Scan for the cell matching the given text and deliver its [X, Y] coordinate at center. 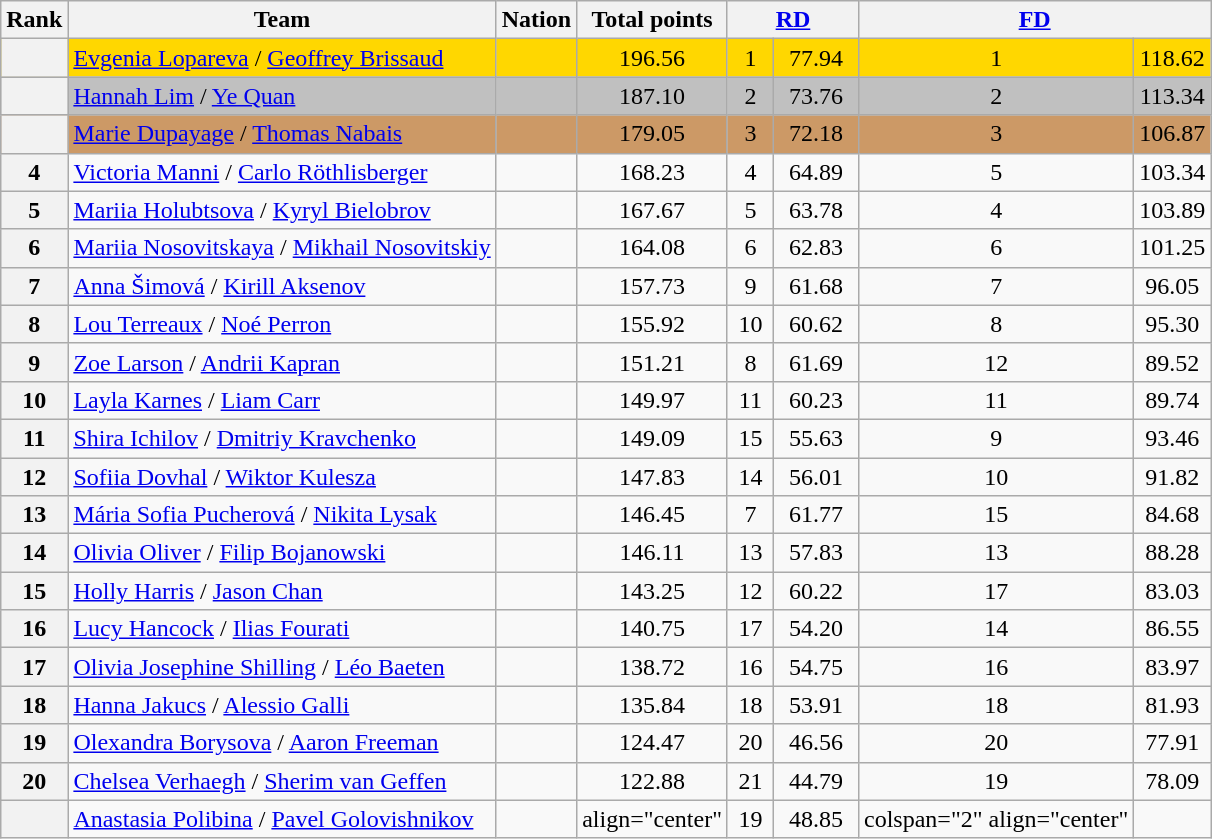
Total points [652, 20]
103.34 [1172, 172]
73.76 [816, 96]
83.97 [1172, 667]
81.93 [1172, 705]
21 [750, 781]
86.55 [1172, 629]
61.68 [816, 286]
196.56 [652, 58]
62.83 [816, 248]
Anastasia Polibina / Pavel Golovishnikov [282, 819]
Chelsea Verhaegh / Sherim van Geffen [282, 781]
135.84 [652, 705]
Zoe Larson / Andrii Kapran [282, 362]
149.97 [652, 400]
113.34 [1172, 96]
60.62 [816, 324]
78.09 [1172, 781]
187.10 [652, 96]
83.03 [1172, 591]
167.67 [652, 210]
Team [282, 20]
138.72 [652, 667]
46.56 [816, 743]
64.89 [816, 172]
72.18 [816, 134]
Olivia Josephine Shilling / Léo Baeten [282, 667]
Hanna Jakucs / Alessio Galli [282, 705]
91.82 [1172, 477]
Hannah Lim / Ye Quan [282, 96]
122.88 [652, 781]
44.79 [816, 781]
56.01 [816, 477]
168.23 [652, 172]
103.89 [1172, 210]
77.94 [816, 58]
53.91 [816, 705]
101.25 [1172, 248]
Olivia Oliver / Filip Bojanowski [282, 553]
95.30 [1172, 324]
Lou Terreaux / Noé Perron [282, 324]
Rank [34, 20]
57.83 [816, 553]
63.78 [816, 210]
61.69 [816, 362]
Mária Sofia Pucherová / Nikita Lysak [282, 515]
89.74 [1172, 400]
140.75 [652, 629]
Victoria Manni / Carlo Röthlisberger [282, 172]
Anna Šimová / Kirill Aksenov [282, 286]
124.47 [652, 743]
146.11 [652, 553]
155.92 [652, 324]
54.20 [816, 629]
colspan="2" align="center" [996, 819]
Shira Ichilov / Dmitriy Kravchenko [282, 438]
FD [1035, 20]
Holly Harris / Jason Chan [282, 591]
106.87 [1172, 134]
88.28 [1172, 553]
RD [792, 20]
151.21 [652, 362]
96.05 [1172, 286]
48.85 [816, 819]
147.83 [652, 477]
Nation [536, 20]
Sofiia Dovhal / Wiktor Kulesza [282, 477]
89.52 [1172, 362]
Layla Karnes / Liam Carr [282, 400]
55.63 [816, 438]
Lucy Hancock / Ilias Fourati [282, 629]
Mariia Nosovitskaya / Mikhail Nosovitskiy [282, 248]
143.25 [652, 591]
179.05 [652, 134]
93.46 [1172, 438]
60.22 [816, 591]
61.77 [816, 515]
164.08 [652, 248]
149.09 [652, 438]
Marie Dupayage / Thomas Nabais [282, 134]
align="center" [652, 819]
84.68 [1172, 515]
157.73 [652, 286]
77.91 [1172, 743]
Mariia Holubtsova / Kyryl Bielobrov [282, 210]
54.75 [816, 667]
Evgenia Lopareva / Geoffrey Brissaud [282, 58]
118.62 [1172, 58]
60.23 [816, 400]
146.45 [652, 515]
Olexandra Borysova / Aaron Freeman [282, 743]
